Provide the (X, Y) coordinate of the cell's center where the given text is located.  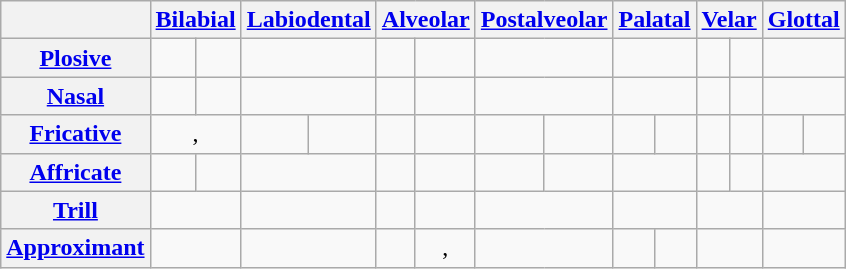
Alveolar (426, 20)
Velar (729, 20)
Glottal (804, 20)
Nasal (76, 96)
Fricative (76, 134)
Trill (76, 210)
Labiodental (308, 20)
Bilabial (196, 20)
Plosive (76, 58)
Approximant (76, 248)
Postalveolar (544, 20)
Affricate (76, 172)
Palatal (654, 20)
